Identify which cell holds the provided text, then report its [X, Y] central coordinate. 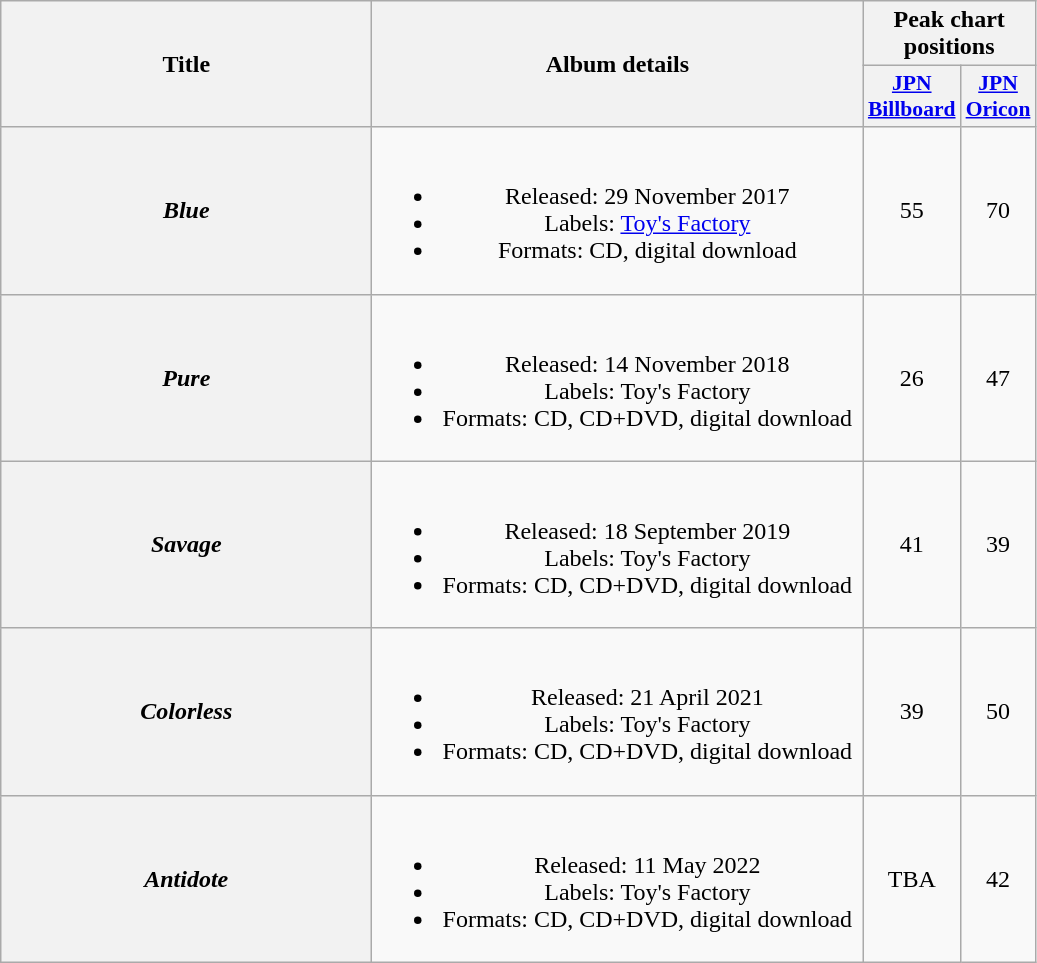
50 [998, 712]
Pure [186, 378]
26 [912, 378]
Released: 21 April 2021Labels: Toy's FactoryFormats: CD, CD+DVD, digital download [618, 712]
Released: 14 November 2018Labels: Toy's FactoryFormats: CD, CD+DVD, digital download [618, 378]
Title [186, 64]
Released: 11 May 2022Labels: Toy's FactoryFormats: CD, CD+DVD, digital download [618, 878]
Released: 18 September 2019Labels: Toy's FactoryFormats: CD, CD+DVD, digital download [618, 544]
Blue [186, 210]
55 [912, 210]
Antidote [186, 878]
TBA [912, 878]
Savage [186, 544]
Colorless [186, 712]
Released: 29 November 2017Labels: Toy's FactoryFormats: CD, digital download [618, 210]
47 [998, 378]
JPNBillboard [912, 96]
42 [998, 878]
41 [912, 544]
70 [998, 210]
Peak chart positions [950, 34]
JPNOricon [998, 96]
Album details [618, 64]
